Detect which cell encompasses the target text, then output its (x, y) center coordinate. 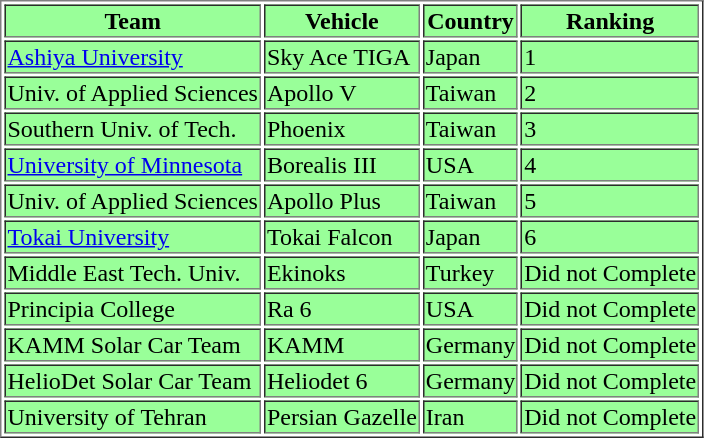
Southern Univ. of Tech. (132, 128)
Iran (470, 416)
Ra 6 (342, 308)
2 (610, 92)
Heliodet 6 (342, 380)
3 (610, 128)
5 (610, 200)
Ekinoks (342, 272)
1 (610, 56)
Persian Gazelle (342, 416)
Principia College (132, 308)
Tokai University (132, 236)
Turkey (470, 272)
4 (610, 164)
University of Tehran (132, 416)
Phoenix (342, 128)
University of Minnesota (132, 164)
Team (132, 20)
Apollo V (342, 92)
Borealis III (342, 164)
Tokai Falcon (342, 236)
Country (470, 20)
Vehicle (342, 20)
Ranking (610, 20)
6 (610, 236)
Sky Ace TIGA (342, 56)
Middle East Tech. Univ. (132, 272)
Apollo Plus (342, 200)
KAMM (342, 344)
HelioDet Solar Car Team (132, 380)
Ashiya University (132, 56)
KAMM Solar Car Team (132, 344)
